Return [X, Y] of the center of cell containing provided text 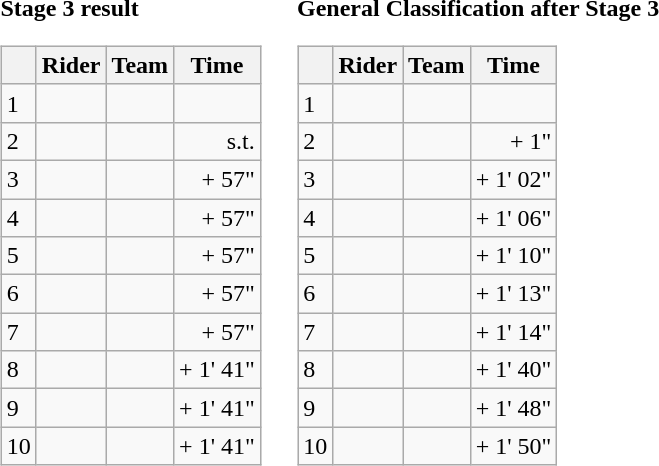
+ 1' 02" [514, 179]
+ 1' 13" [514, 294]
+ 1' 10" [514, 256]
+ 1' 06" [514, 217]
+ 1' 50" [514, 446]
+ 1' 40" [514, 370]
+ 1' 14" [514, 332]
+ 1' 48" [514, 408]
+ 1" [514, 141]
s.t. [218, 141]
